Return [x, y] of the center of cell containing provided text 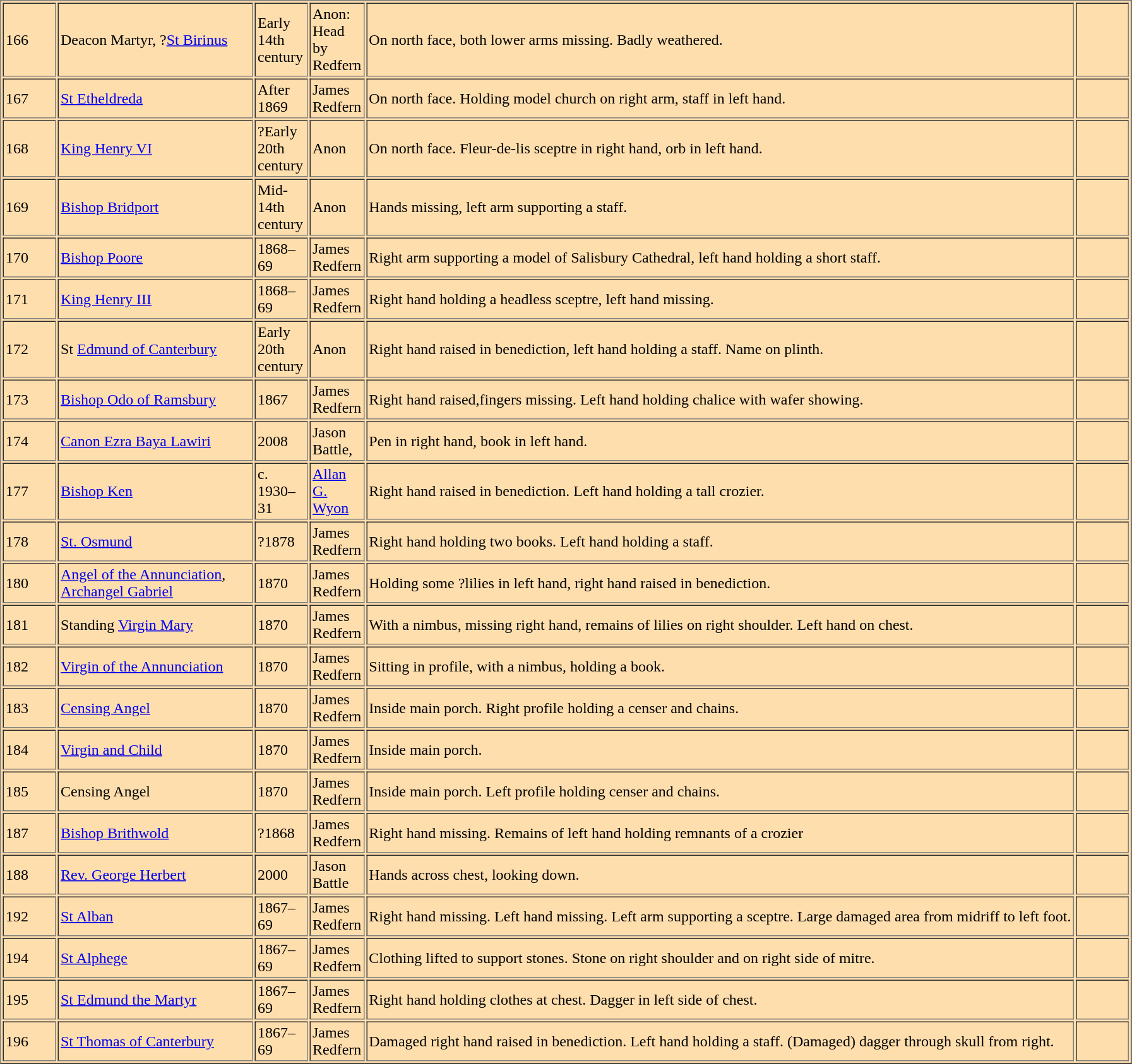
174 [29, 442]
Right hand holding a headless sceptre, left hand missing. [720, 299]
Canon Ezra Baya Lawiri [155, 442]
Virgin and Child [155, 750]
Hands across chest, looking down. [720, 875]
Right hand raised in benediction. Left hand holding a tall crozier. [720, 492]
With a nimbus, missing right hand, remains of lilies on right shoulder. Left hand on chest. [720, 625]
177 [29, 492]
Right hand raised,fingers missing. Left hand holding chalice with wafer showing. [720, 400]
2000 [282, 875]
Bishop Brithwold [155, 833]
183 [29, 708]
Virgin of the Annunciation [155, 666]
St Etheldreda [155, 98]
182 [29, 666]
178 [29, 541]
184 [29, 750]
St Edmund of Canterbury [155, 349]
Inside main porch. Right profile holding a censer and chains. [720, 708]
Bishop Ken [155, 492]
Anon: Head by Redfern [337, 39]
Right hand missing. Left hand missing. Left arm supporting a sceptre. Large damaged area from midriff to left foot. [720, 916]
185 [29, 791]
?1868 [282, 833]
Holding some ?lilies in left hand, right hand raised in benediction. [720, 583]
Mid-14th century [282, 208]
c. 1930–31 [282, 492]
187 [29, 833]
Pen in right hand, book in left hand. [720, 442]
Allan G. Wyon [337, 492]
Jason Battle [337, 875]
Bishop Bridport [155, 208]
Bishop Poore [155, 257]
180 [29, 583]
?1878 [282, 541]
?Early 20th century [282, 148]
173 [29, 400]
2008 [282, 442]
1867 [282, 400]
Inside main porch. Left profile holding censer and chains. [720, 791]
Clothing lifted to support stones. Stone on right shoulder and on right side of mitre. [720, 958]
King Henry VI [155, 148]
Right hand holding clothes at chest. Dagger in left side of chest. [720, 1000]
Sitting in profile, with a nimbus, holding a book. [720, 666]
St Thomas of Canterbury [155, 1041]
172 [29, 349]
Damaged right hand raised in benediction. Left hand holding a staff. (Damaged) dagger through skull from right. [720, 1041]
196 [29, 1041]
St. Osmund [155, 541]
181 [29, 625]
St Alphege [155, 958]
Jason Battle, [337, 442]
168 [29, 148]
St Alban [155, 916]
After 1869 [282, 98]
167 [29, 98]
Rev. George Herbert [155, 875]
On north face. Fleur-de-lis sceptre in right hand, orb in left hand. [720, 148]
King Henry III [155, 299]
195 [29, 1000]
Right arm supporting a model of Salisbury Cathedral, left hand holding a short staff. [720, 257]
Early 20th century [282, 349]
171 [29, 299]
188 [29, 875]
Deacon Martyr, ?St Birinus [155, 39]
Standing Virgin Mary [155, 625]
On north face. Holding model church on right arm, staff in left hand. [720, 98]
Hands missing, left arm supporting a staff. [720, 208]
Early 14th century [282, 39]
194 [29, 958]
Right hand holding two books. Left hand holding a staff. [720, 541]
192 [29, 916]
On north face, both lower arms missing. Badly weathered. [720, 39]
Angel of the Annunciation, Archangel Gabriel [155, 583]
Bishop Odo of Ramsbury [155, 400]
Right hand missing. Remains of left hand holding remnants of a crozier [720, 833]
St Edmund the Martyr [155, 1000]
166 [29, 39]
170 [29, 257]
Right hand raised in benediction, left hand holding a staff. Name on plinth. [720, 349]
Inside main porch. [720, 750]
169 [29, 208]
